Output the [X, Y] coordinate of the center of the cell containing the given text.  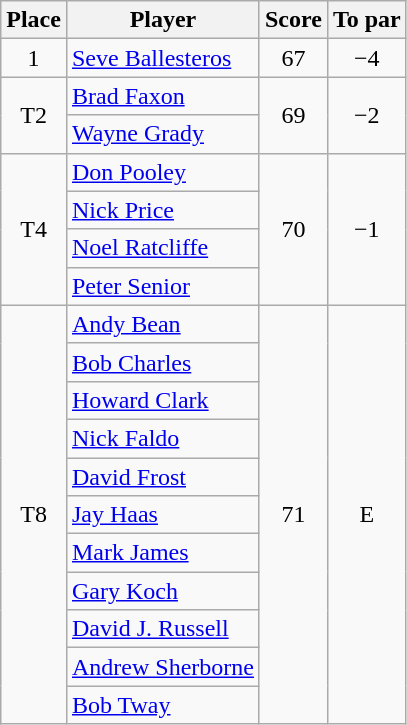
Mark James [162, 553]
Andrew Sherborne [162, 667]
To par [366, 20]
Seve Ballesteros [162, 58]
69 [293, 115]
Bob Charles [162, 362]
1 [34, 58]
Andy Bean [162, 324]
Don Pooley [162, 172]
Score [293, 20]
David J. Russell [162, 629]
Nick Faldo [162, 438]
Wayne Grady [162, 134]
67 [293, 58]
T2 [34, 115]
−1 [366, 229]
Bob Tway [162, 705]
−2 [366, 115]
Place [34, 20]
T4 [34, 229]
Jay Haas [162, 515]
70 [293, 229]
Nick Price [162, 210]
Howard Clark [162, 400]
David Frost [162, 477]
Gary Koch [162, 591]
Player [162, 20]
71 [293, 514]
Brad Faxon [162, 96]
T8 [34, 514]
E [366, 514]
Noel Ratcliffe [162, 248]
−4 [366, 58]
Peter Senior [162, 286]
